Extract the [x, y] coordinate from the center of the cell holding the provided text.  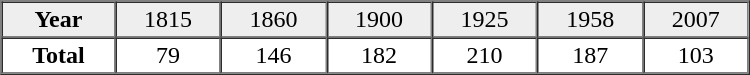
146 [274, 56]
103 [696, 56]
1925 [485, 20]
1860 [274, 20]
Total [59, 56]
1815 [168, 20]
1900 [379, 20]
Year [59, 20]
182 [379, 56]
210 [485, 56]
2007 [696, 20]
79 [168, 56]
1958 [590, 20]
187 [590, 56]
